Identify which cell holds the provided text, then report its [X, Y] central coordinate. 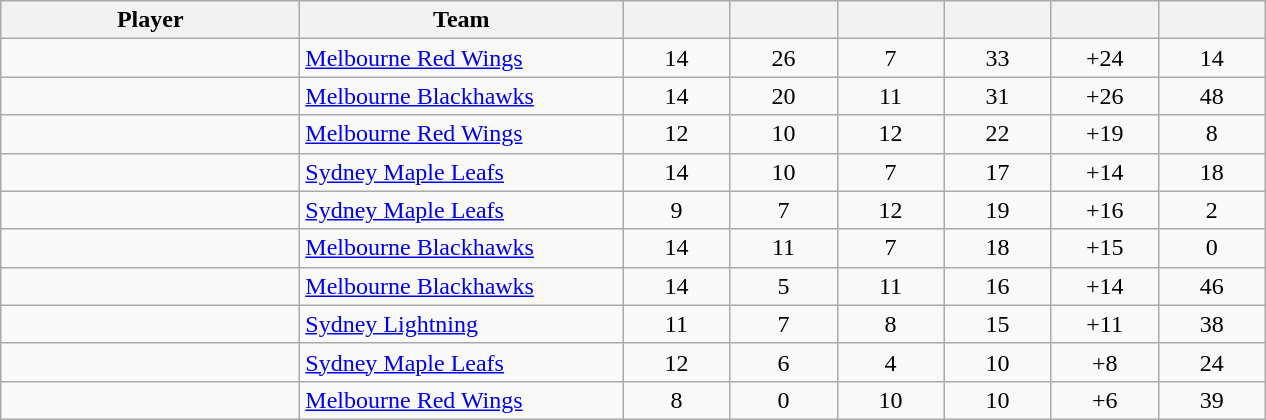
Team [462, 20]
Sydney Lightning [462, 324]
+8 [1104, 362]
15 [998, 324]
+26 [1104, 96]
38 [1212, 324]
+6 [1104, 400]
+19 [1104, 134]
19 [998, 210]
20 [784, 96]
24 [1212, 362]
33 [998, 58]
22 [998, 134]
39 [1212, 400]
2 [1212, 210]
+16 [1104, 210]
Player [150, 20]
46 [1212, 286]
4 [890, 362]
5 [784, 286]
+15 [1104, 248]
17 [998, 172]
6 [784, 362]
31 [998, 96]
+11 [1104, 324]
9 [676, 210]
+24 [1104, 58]
26 [784, 58]
48 [1212, 96]
16 [998, 286]
